Provide the (x, y) coordinate of the cell's center where the given text is located.  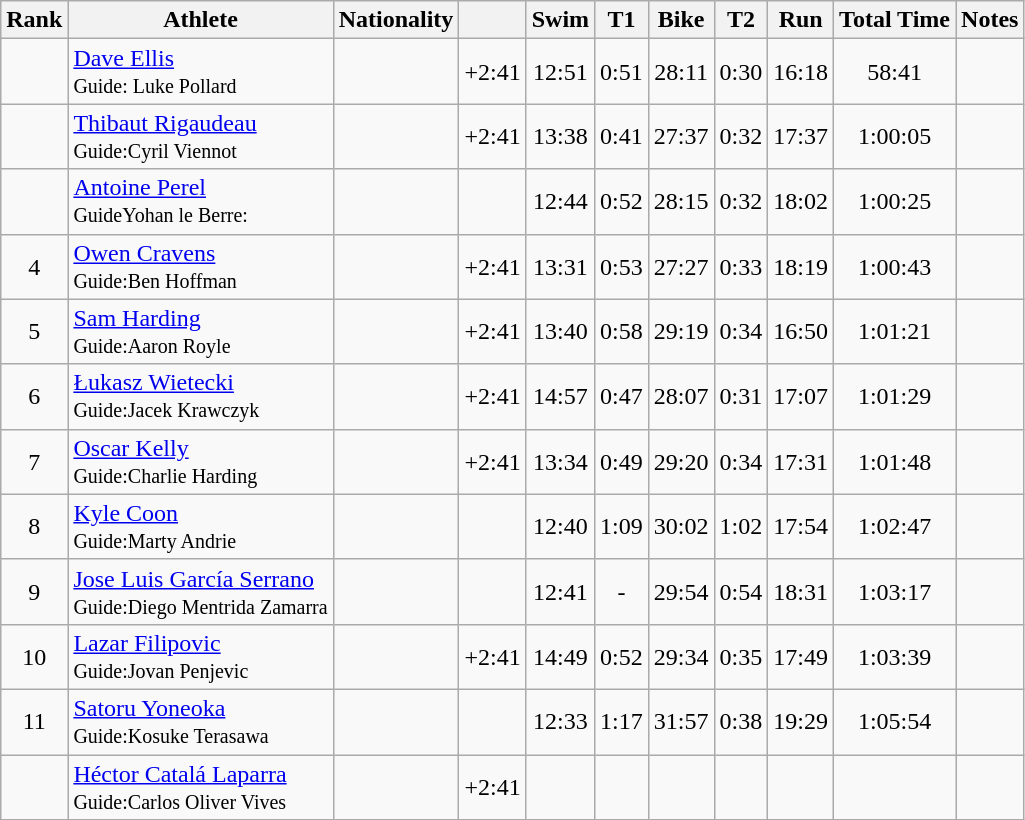
13:31 (560, 266)
29:34 (681, 656)
28:07 (681, 396)
0:51 (622, 72)
13:38 (560, 136)
Bike (681, 20)
17:37 (801, 136)
16:18 (801, 72)
13:40 (560, 332)
0:35 (741, 656)
Łukasz WieteckiGuide:Jacek Krawczyk (200, 396)
1:03:17 (895, 592)
- (622, 592)
0:47 (622, 396)
1:00:05 (895, 136)
29:19 (681, 332)
0:38 (741, 722)
Lazar FilipovicGuide:Jovan Penjevic (200, 656)
29:20 (681, 462)
11 (34, 722)
13:34 (560, 462)
12:51 (560, 72)
12:44 (560, 202)
14:57 (560, 396)
Satoru YoneokaGuide:Kosuke Terasawa (200, 722)
1:17 (622, 722)
27:27 (681, 266)
10 (34, 656)
Nationality (396, 20)
1:09 (622, 526)
9 (34, 592)
Athlete (200, 20)
Jose Luis García SerranoGuide:Diego Mentrida Zamarra (200, 592)
17:31 (801, 462)
Rank (34, 20)
1:03:39 (895, 656)
0:53 (622, 266)
Antoine PerelGuideYohan le Berre: (200, 202)
58:41 (895, 72)
Dave EllisGuide: Luke Pollard (200, 72)
30:02 (681, 526)
29:54 (681, 592)
18:31 (801, 592)
1:01:29 (895, 396)
1:05:54 (895, 722)
Swim (560, 20)
Run (801, 20)
Thibaut RigaudeauGuide:Cyril Viennot (200, 136)
Owen CravensGuide:Ben Hoffman (200, 266)
18:02 (801, 202)
0:58 (622, 332)
18:19 (801, 266)
17:54 (801, 526)
12:41 (560, 592)
0:31 (741, 396)
4 (34, 266)
Oscar KellyGuide:Charlie Harding (200, 462)
0:30 (741, 72)
Héctor Catalá LaparraGuide:Carlos Oliver Vives (200, 786)
28:15 (681, 202)
1:00:43 (895, 266)
14:49 (560, 656)
1:00:25 (895, 202)
16:50 (801, 332)
8 (34, 526)
Kyle CoonGuide:Marty Andrie (200, 526)
Total Time (895, 20)
1:01:21 (895, 332)
Sam HardingGuide:Aaron Royle (200, 332)
0:41 (622, 136)
28:11 (681, 72)
17:07 (801, 396)
0:33 (741, 266)
6 (34, 396)
Notes (990, 20)
1:02:47 (895, 526)
5 (34, 332)
7 (34, 462)
12:40 (560, 526)
1:01:48 (895, 462)
T2 (741, 20)
0:54 (741, 592)
0:49 (622, 462)
12:33 (560, 722)
31:57 (681, 722)
27:37 (681, 136)
19:29 (801, 722)
1:02 (741, 526)
17:49 (801, 656)
T1 (622, 20)
